Output the (x, y) coordinate of the center of the cell containing the given text.  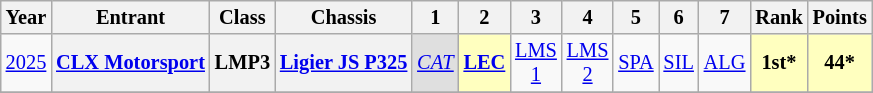
7 (725, 17)
CLX Motorsport (130, 63)
LMS2 (588, 63)
6 (679, 17)
Rank (778, 17)
CAT (435, 63)
Ligier JS P325 (344, 63)
2 (485, 17)
Chassis (344, 17)
3 (536, 17)
Points (840, 17)
ALG (725, 63)
5 (636, 17)
LMP3 (242, 63)
LMS1 (536, 63)
Class (242, 17)
44* (840, 63)
SPA (636, 63)
1 (435, 17)
SIL (679, 63)
2025 (26, 63)
Entrant (130, 17)
Year (26, 17)
4 (588, 17)
1st* (778, 63)
LEC (485, 63)
